Scan for the cell matching the given text and deliver its [x, y] coordinate at center. 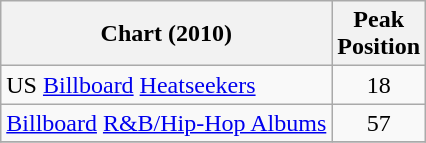
PeakPosition [379, 34]
18 [379, 85]
Chart (2010) [166, 34]
US Billboard Heatseekers [166, 85]
57 [379, 123]
Billboard R&B/Hip-Hop Albums [166, 123]
